Return the (X, Y) coordinate for the center point of the cell that contains the specified text.  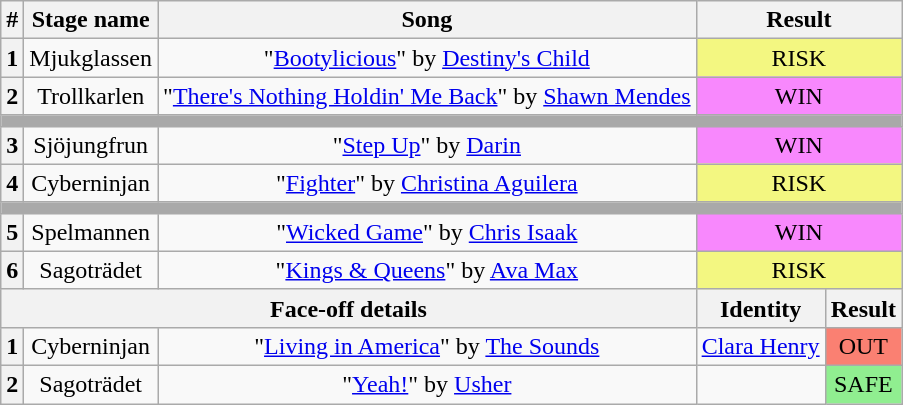
"Yeah!" by Usher (428, 384)
"There's Nothing Holdin' Me Back" by Shawn Mendes (428, 96)
# (12, 20)
6 (12, 270)
Identity (760, 308)
SAFE (863, 384)
Stage name (91, 20)
Song (428, 20)
"Step Up" by Darin (428, 145)
5 (12, 232)
Sjöjungfrun (91, 145)
"Kings & Queens" by Ava Max (428, 270)
4 (12, 183)
Mjukglassen (91, 58)
"Living in America" by The Sounds (428, 346)
"Wicked Game" by Chris Isaak (428, 232)
"Bootylicious" by Destiny's Child (428, 58)
Face-off details (348, 308)
"Fighter" by Christina Aguilera (428, 183)
Clara Henry (760, 346)
3 (12, 145)
OUT (863, 346)
Spelmannen (91, 232)
Trollkarlen (91, 96)
